Identify which cell holds the provided text, then report its [x, y] central coordinate. 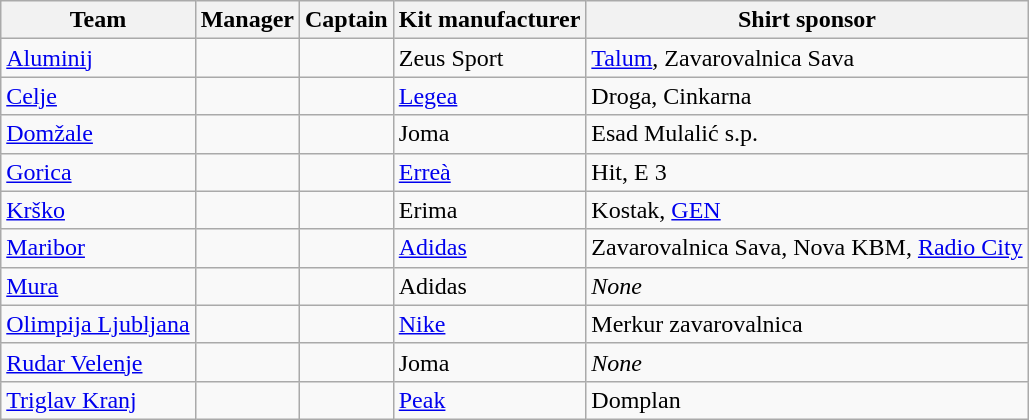
Krško [98, 210]
Droga, Cinkarna [807, 96]
Kostak, GEN [807, 210]
Merkur zavarovalnica [807, 324]
Aluminij [98, 58]
Rudar Velenje [98, 362]
Team [98, 20]
Zeus Sport [490, 58]
Triglav Kranj [98, 400]
Domplan [807, 400]
Erreà [490, 172]
Manager [247, 20]
Mura [98, 286]
Kit manufacturer [490, 20]
Peak [490, 400]
Domžale [98, 134]
Gorica [98, 172]
Talum, Zavarovalnica Sava [807, 58]
Zavarovalnica Sava, Nova KBM, Radio City [807, 248]
Legea [490, 96]
Celje [98, 96]
Nike [490, 324]
Esad Mulalić s.p. [807, 134]
Shirt sponsor [807, 20]
Captain [346, 20]
Hit, E 3 [807, 172]
Erima [490, 210]
Olimpija Ljubljana [98, 324]
Maribor [98, 248]
